Return the [x, y] coordinate for the center point of the cell that contains the specified text.  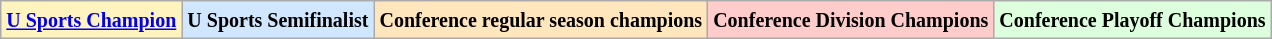
Conference Playoff Champions [1132, 20]
U Sports Champion [92, 20]
U Sports Semifinalist [278, 20]
Conference Division Champions [851, 20]
Conference regular season champions [541, 20]
